Search for the cell housing the specified text and yield its [X, Y] center coordinate. 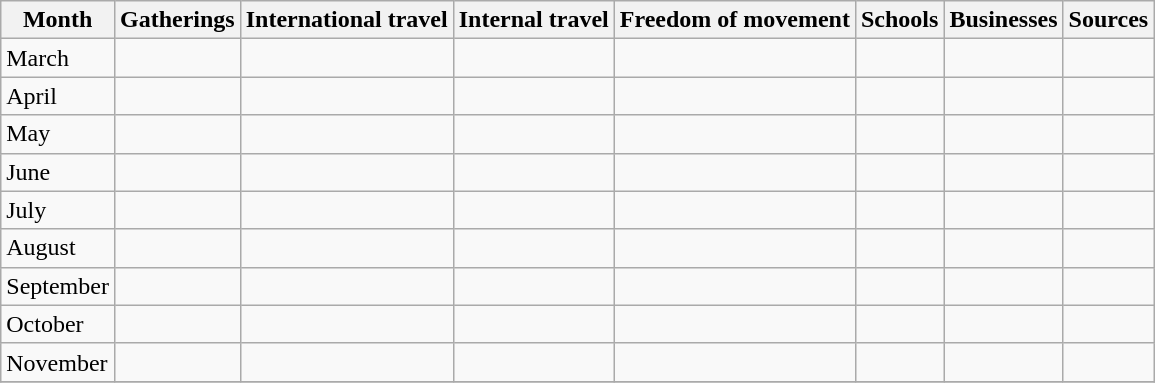
International travel [346, 20]
Internal travel [534, 20]
May [58, 134]
September [58, 286]
April [58, 96]
Businesses [1004, 20]
June [58, 172]
Schools [899, 20]
Freedom of movement [734, 20]
October [58, 324]
July [58, 210]
August [58, 248]
Month [58, 20]
March [58, 58]
Sources [1108, 20]
Gatherings [177, 20]
November [58, 362]
